Search for the cell housing the specified text and yield its (X, Y) center coordinate. 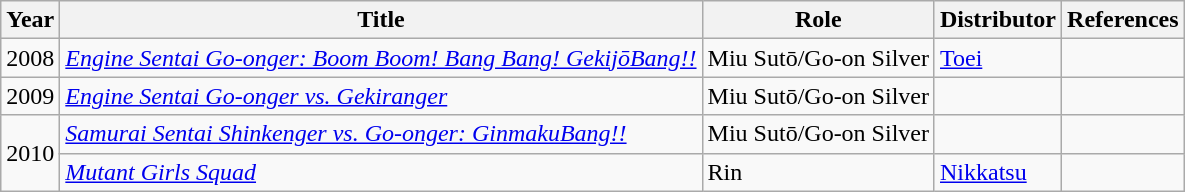
Distributor (998, 20)
Rin (818, 172)
2008 (30, 58)
Engine Sentai Go-onger: Boom Boom! Bang Bang! GekijōBang!! (381, 58)
Year (30, 20)
2009 (30, 96)
Mutant Girls Squad (381, 172)
Title (381, 20)
Samurai Sentai Shinkenger vs. Go-onger: GinmakuBang!! (381, 134)
References (1124, 20)
2010 (30, 153)
Nikkatsu (998, 172)
Toei (998, 58)
Engine Sentai Go-onger vs. Gekiranger (381, 96)
Role (818, 20)
